Determine the [X, Y] coordinate at the center of the cell enclosing the given text.  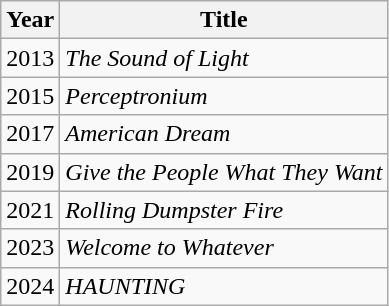
Perceptronium [224, 96]
Title [224, 20]
Welcome to Whatever [224, 248]
2019 [30, 172]
Year [30, 20]
2015 [30, 96]
2023 [30, 248]
2017 [30, 134]
HAUNTING [224, 286]
American Dream [224, 134]
2024 [30, 286]
2021 [30, 210]
2013 [30, 58]
Rolling Dumpster Fire [224, 210]
Give the People What They Want [224, 172]
The Sound of Light [224, 58]
